Determine the (x, y) coordinate at the center of the cell enclosing the given text.  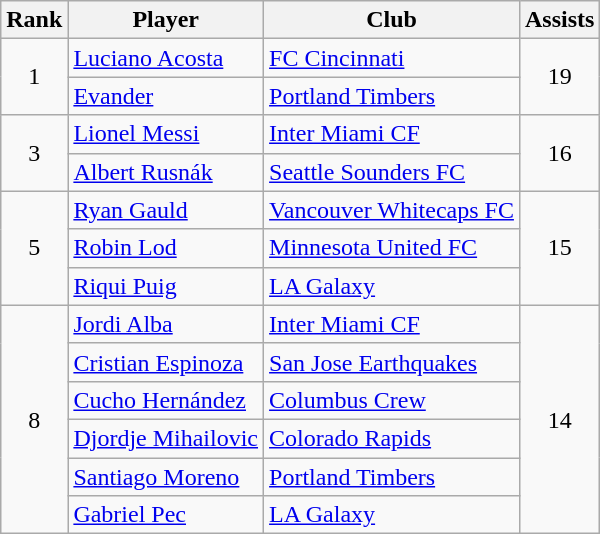
16 (559, 153)
8 (34, 419)
14 (559, 419)
Minnesota United FC (392, 248)
3 (34, 153)
Vancouver Whitecaps FC (392, 210)
Ryan Gauld (166, 210)
Assists (559, 20)
Gabriel Pec (166, 515)
San Jose Earthquakes (392, 362)
Cucho Hernández (166, 400)
Club (392, 20)
Santiago Moreno (166, 477)
Colorado Rapids (392, 438)
Albert Rusnák (166, 172)
Robin Lod (166, 248)
Jordi Alba (166, 324)
Cristian Espinoza (166, 362)
5 (34, 248)
Riqui Puig (166, 286)
Seattle Sounders FC (392, 172)
Evander (166, 96)
Player (166, 20)
19 (559, 77)
Rank (34, 20)
Lionel Messi (166, 134)
Columbus Crew (392, 400)
1 (34, 77)
Luciano Acosta (166, 58)
FC Cincinnati (392, 58)
Djordje Mihailovic (166, 438)
15 (559, 248)
